Locate the cell with the specified text and output its (X, Y) center coordinate. 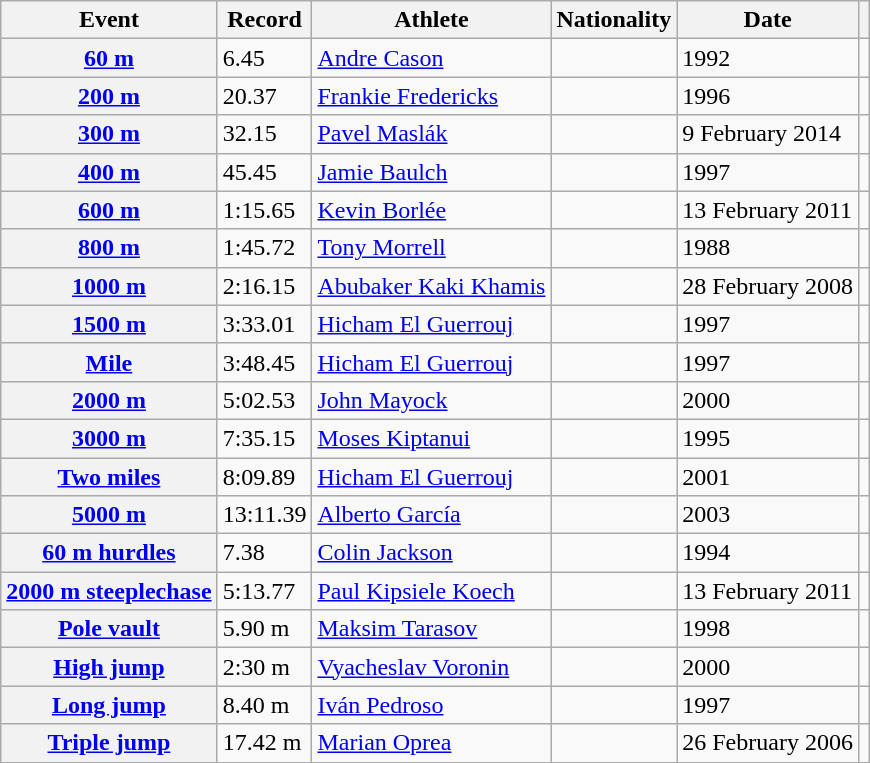
Vyacheslav Voronin (432, 667)
2003 (768, 515)
1994 (768, 553)
Mile (109, 362)
Alberto García (432, 515)
Jamie Baulch (432, 172)
1992 (768, 58)
5:13.77 (264, 591)
2:30 m (264, 667)
2001 (768, 477)
High jump (109, 667)
Pole vault (109, 629)
6.45 (264, 58)
3000 m (109, 438)
1995 (768, 438)
1500 m (109, 324)
Maksim Tarasov (432, 629)
20.37 (264, 96)
300 m (109, 134)
Pavel Maslák (432, 134)
1988 (768, 248)
3:33.01 (264, 324)
13:11.39 (264, 515)
Kevin Borlée (432, 210)
John Mayock (432, 400)
1000 m (109, 286)
7.38 (264, 553)
1:45.72 (264, 248)
9 February 2014 (768, 134)
1:15.65 (264, 210)
3:48.45 (264, 362)
60 m (109, 58)
Triple jump (109, 743)
400 m (109, 172)
600 m (109, 210)
Paul Kipsiele Koech (432, 591)
8.40 m (264, 705)
Event (109, 20)
Date (768, 20)
1998 (768, 629)
60 m hurdles (109, 553)
2000 m (109, 400)
7:35.15 (264, 438)
Two miles (109, 477)
26 February 2006 (768, 743)
5.90 m (264, 629)
Marian Oprea (432, 743)
5000 m (109, 515)
5:02.53 (264, 400)
1996 (768, 96)
17.42 m (264, 743)
Record (264, 20)
2:16.15 (264, 286)
Tony Morrell (432, 248)
Athlete (432, 20)
Nationality (614, 20)
2000 m steeplechase (109, 591)
28 February 2008 (768, 286)
Colin Jackson (432, 553)
Abubaker Kaki Khamis (432, 286)
800 m (109, 248)
32.15 (264, 134)
Frankie Fredericks (432, 96)
Andre Cason (432, 58)
Moses Kiptanui (432, 438)
Long jump (109, 705)
200 m (109, 96)
Iván Pedroso (432, 705)
8:09.89 (264, 477)
45.45 (264, 172)
